Pinpoint the cell where the given text exists, returning its [X, Y] midpoint coordinate. 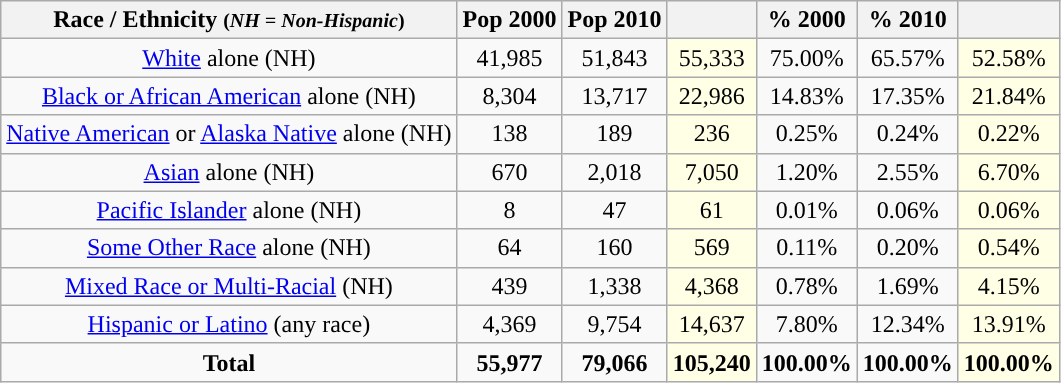
61 [712, 210]
1,338 [614, 286]
0.24% [908, 134]
22,986 [712, 96]
4,368 [712, 286]
41,985 [510, 58]
0.01% [806, 210]
% 2000 [806, 20]
13.91% [1008, 324]
14,637 [712, 324]
Pacific Islander alone (NH) [229, 210]
236 [712, 134]
64 [510, 248]
0.25% [806, 134]
105,240 [712, 362]
Hispanic or Latino (any race) [229, 324]
55,977 [510, 362]
47 [614, 210]
Pop 2000 [510, 20]
Asian alone (NH) [229, 172]
52.58% [1008, 58]
1.20% [806, 172]
8,304 [510, 96]
4.15% [1008, 286]
9,754 [614, 324]
14.83% [806, 96]
Native American or Alaska Native alone (NH) [229, 134]
65.57% [908, 58]
0.54% [1008, 248]
2.55% [908, 172]
138 [510, 134]
6.70% [1008, 172]
51,843 [614, 58]
Black or African American alone (NH) [229, 96]
Pop 2010 [614, 20]
0.22% [1008, 134]
160 [614, 248]
% 2010 [908, 20]
12.34% [908, 324]
21.84% [1008, 96]
Total [229, 362]
White alone (NH) [229, 58]
569 [712, 248]
7,050 [712, 172]
Race / Ethnicity (NH = Non-Hispanic) [229, 20]
7.80% [806, 324]
4,369 [510, 324]
189 [614, 134]
Some Other Race alone (NH) [229, 248]
75.00% [806, 58]
8 [510, 210]
670 [510, 172]
2,018 [614, 172]
Mixed Race or Multi-Racial (NH) [229, 286]
1.69% [908, 286]
55,333 [712, 58]
17.35% [908, 96]
0.11% [806, 248]
79,066 [614, 362]
13,717 [614, 96]
0.78% [806, 286]
439 [510, 286]
0.20% [908, 248]
